Identify which cell holds the provided text, then report its [x, y] central coordinate. 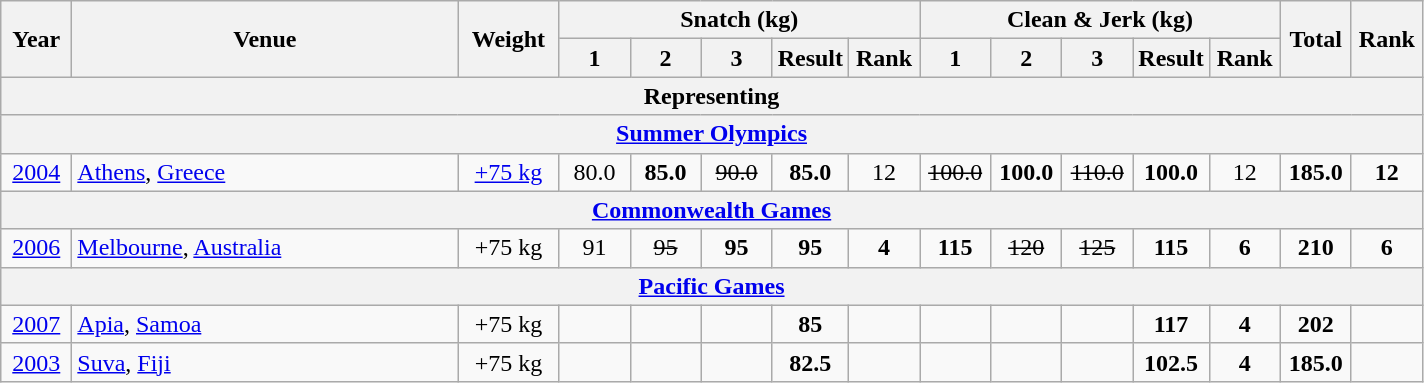
Commonwealth Games [712, 210]
Summer Olympics [712, 134]
Snatch (kg) [740, 20]
2007 [36, 324]
90.0 [736, 172]
125 [1098, 248]
Suva, Fiji [265, 362]
110.0 [1098, 172]
Venue [265, 39]
85 [810, 324]
82.5 [810, 362]
102.5 [1171, 362]
Apia, Samoa [265, 324]
2004 [36, 172]
80.0 [594, 172]
202 [1316, 324]
Pacific Games [712, 286]
117 [1171, 324]
Year [36, 39]
Weight [508, 39]
Representing [712, 96]
Clean & Jerk (kg) [1100, 20]
Total [1316, 39]
Melbourne, Australia [265, 248]
Athens, Greece [265, 172]
2006 [36, 248]
120 [1026, 248]
210 [1316, 248]
2003 [36, 362]
91 [594, 248]
